For the text-containing cell, return its midpoint in [X, Y] coordinate format. 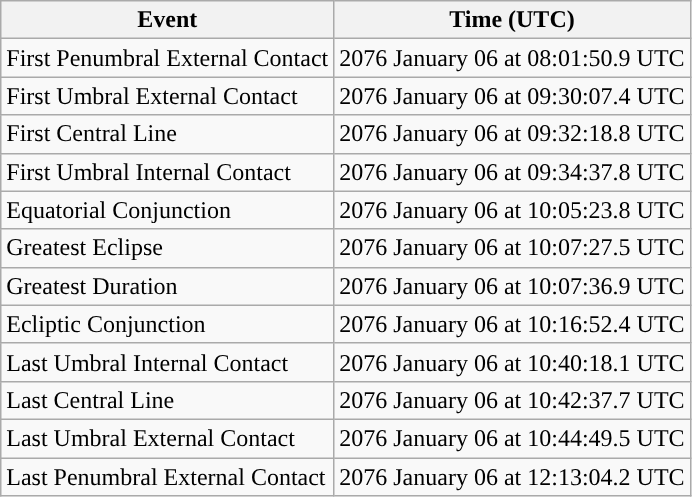
Last Umbral Internal Contact [168, 362]
2076 January 06 at 12:13:04.2 UTC [512, 477]
2076 January 06 at 10:16:52.4 UTC [512, 324]
Event [168, 20]
2076 January 06 at 09:32:18.8 UTC [512, 134]
2076 January 06 at 10:42:37.7 UTC [512, 400]
2076 January 06 at 10:07:36.9 UTC [512, 286]
2076 January 06 at 10:07:27.5 UTC [512, 248]
2076 January 06 at 08:01:50.9 UTC [512, 58]
2076 January 06 at 09:34:37.8 UTC [512, 172]
2076 January 06 at 10:05:23.8 UTC [512, 210]
2076 January 06 at 09:30:07.4 UTC [512, 96]
Ecliptic Conjunction [168, 324]
Time (UTC) [512, 20]
Last Umbral External Contact [168, 438]
Equatorial Conjunction [168, 210]
2076 January 06 at 10:40:18.1 UTC [512, 362]
First Umbral Internal Contact [168, 172]
Greatest Duration [168, 286]
Last Central Line [168, 400]
Last Penumbral External Contact [168, 477]
First Central Line [168, 134]
2076 January 06 at 10:44:49.5 UTC [512, 438]
First Umbral External Contact [168, 96]
First Penumbral External Contact [168, 58]
Greatest Eclipse [168, 248]
